Search for the cell housing the specified text and yield its (X, Y) center coordinate. 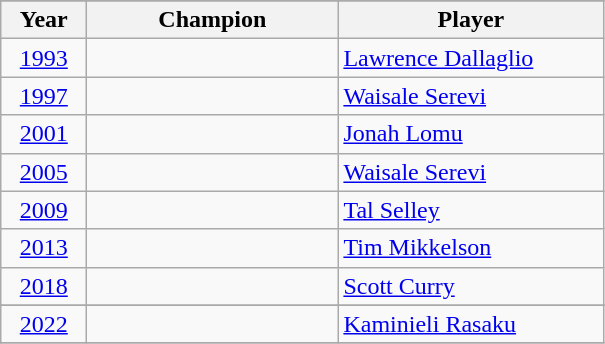
1997 (44, 96)
Scott Curry (471, 286)
2001 (44, 134)
1993 (44, 58)
Player (471, 20)
2005 (44, 172)
Kaminieli Rasaku (471, 324)
2018 (44, 286)
Champion (212, 20)
2009 (44, 210)
Lawrence Dallaglio (471, 58)
2022 (44, 324)
Tal Selley (471, 210)
Jonah Lomu (471, 134)
2013 (44, 248)
Tim Mikkelson (471, 248)
Year (44, 20)
